Locate the cell with the specified text and output its (x, y) center coordinate. 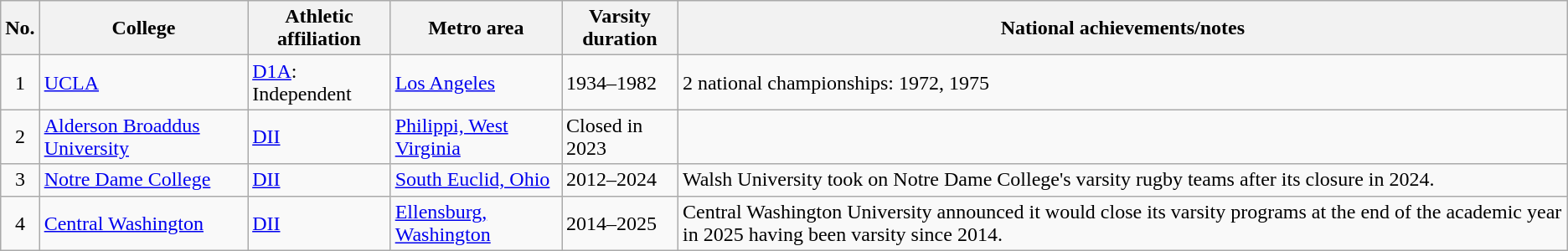
Athleticaffiliation (320, 28)
Closed in 2023 (620, 137)
4 (20, 223)
2012–2024 (620, 180)
South Euclid, Ohio (476, 180)
Walsh University took on Notre Dame College's varsity rugby teams after its closure in 2024. (1122, 180)
No. (20, 28)
1 (20, 82)
Philippi, West Virginia (476, 137)
College (143, 28)
Alderson Broaddus University (143, 137)
2 (20, 137)
D1A: Independent (320, 82)
2 national championships: 1972, 1975 (1122, 82)
3 (20, 180)
2014–2025 (620, 223)
Los Angeles (476, 82)
Notre Dame College (143, 180)
National achievements/notes (1122, 28)
1934–1982 (620, 82)
Central Washington (143, 223)
Metro area (476, 28)
Varsityduration (620, 28)
Central Washington University announced it would close its varsity programs at the end of the academic year in 2025 having been varsity since 2014. (1122, 223)
Ellensburg, Washington (476, 223)
UCLA (143, 82)
